Detect which cell encompasses the target text, then output its (x, y) center coordinate. 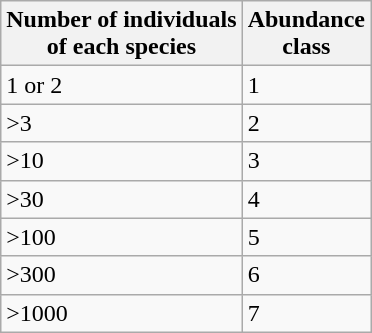
Abundanceclass (306, 34)
>3 (122, 123)
5 (306, 237)
1 or 2 (122, 85)
>10 (122, 161)
1 (306, 85)
>30 (122, 199)
2 (306, 123)
>100 (122, 237)
6 (306, 275)
3 (306, 161)
Number of individualsof each species (122, 34)
>1000 (122, 313)
>300 (122, 275)
7 (306, 313)
4 (306, 199)
